Output the (X, Y) coordinate of the center of the cell containing the given text.  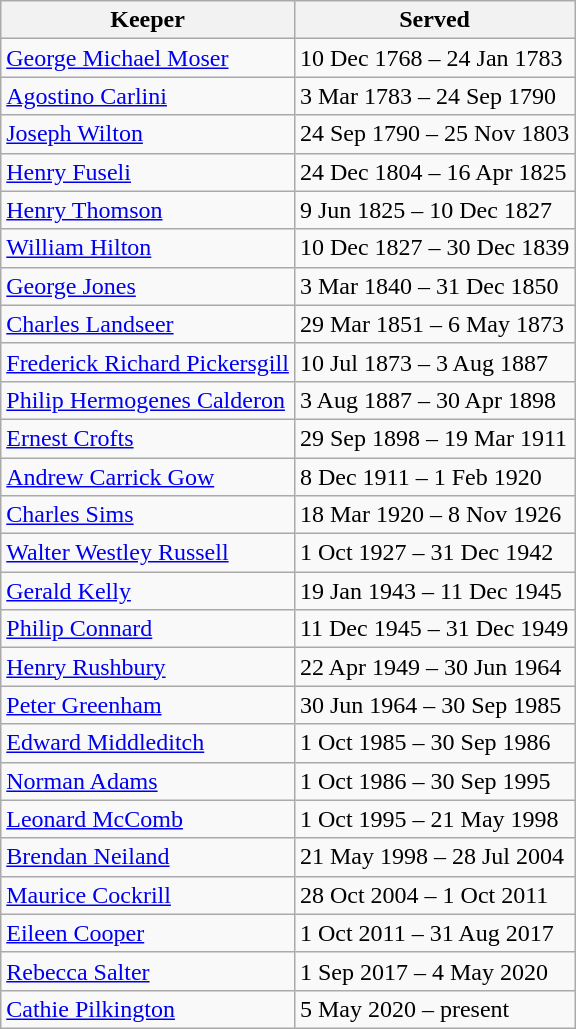
1 Oct 1986 – 30 Sep 1995 (434, 781)
22 Apr 1949 – 30 Jun 1964 (434, 667)
1 Oct 1985 – 30 Sep 1986 (434, 743)
Norman Adams (148, 781)
Ernest Crofts (148, 438)
Leonard McComb (148, 819)
Brendan Neiland (148, 857)
Eileen Cooper (148, 933)
Cathie Pilkington (148, 1009)
28 Oct 2004 – 1 Oct 2011 (434, 895)
5 May 2020 – present (434, 1009)
24 Dec 1804 – 16 Apr 1825 (434, 172)
Charles Landseer (148, 324)
Maurice Cockrill (148, 895)
10 Dec 1827 – 30 Dec 1839 (434, 248)
Frederick Richard Pickersgill (148, 362)
11 Dec 1945 – 31 Dec 1949 (434, 629)
Keeper (148, 20)
George Michael Moser (148, 58)
William Hilton (148, 248)
29 Mar 1851 – 6 May 1873 (434, 324)
10 Jul 1873 – 3 Aug 1887 (434, 362)
Walter Westley Russell (148, 553)
George Jones (148, 286)
30 Jun 1964 – 30 Sep 1985 (434, 705)
Charles Sims (148, 515)
Agostino Carlini (148, 96)
1 Sep 2017 – 4 May 2020 (434, 971)
1 Oct 2011 – 31 Aug 2017 (434, 933)
Rebecca Salter (148, 971)
Philip Connard (148, 629)
18 Mar 1920 – 8 Nov 1926 (434, 515)
19 Jan 1943 – 11 Dec 1945 (434, 591)
Joseph Wilton (148, 134)
Henry Rushbury (148, 667)
24 Sep 1790 – 25 Nov 1803 (434, 134)
3 Mar 1783 – 24 Sep 1790 (434, 96)
Henry Thomson (148, 210)
8 Dec 1911 – 1 Feb 1920 (434, 477)
Andrew Carrick Gow (148, 477)
9 Jun 1825 – 10 Dec 1827 (434, 210)
Edward Middleditch (148, 743)
1 Oct 1995 – 21 May 1998 (434, 819)
21 May 1998 – 28 Jul 2004 (434, 857)
Gerald Kelly (148, 591)
3 Aug 1887 – 30 Apr 1898 (434, 400)
3 Mar 1840 – 31 Dec 1850 (434, 286)
Henry Fuseli (148, 172)
Philip Hermogenes Calderon (148, 400)
1 Oct 1927 – 31 Dec 1942 (434, 553)
10 Dec 1768 – 24 Jan 1783 (434, 58)
Peter Greenham (148, 705)
Served (434, 20)
29 Sep 1898 – 19 Mar 1911 (434, 438)
